Extract the (X, Y) coordinate from the center of the cell holding the provided text.  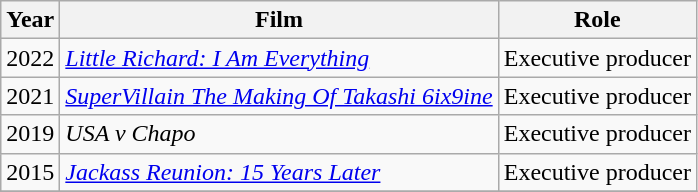
2019 (30, 134)
USA v Chapo (279, 134)
Little Richard: I Am Everything (279, 58)
Role (597, 20)
Film (279, 20)
Jackass Reunion: 15 Years Later (279, 172)
SuperVillain The Making Of Takashi 6ix9ine (279, 96)
2021 (30, 96)
Year (30, 20)
2022 (30, 58)
2015 (30, 172)
